Capture the cell that displays the provided text and extract its [x, y] central coordinate. 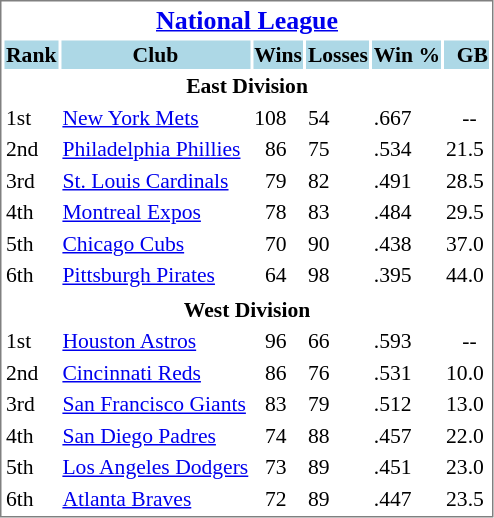
37.0 [468, 244]
73 [278, 467]
Houston Astros [156, 341]
.534 [406, 149]
74 [278, 436]
.491 [406, 180]
Chicago Cubs [156, 244]
.438 [406, 244]
21.5 [468, 149]
Atlanta Braves [156, 498]
70 [278, 244]
66 [338, 341]
New York Mets [156, 118]
78 [278, 212]
.395 [406, 275]
West Division [246, 310]
10.0 [468, 372]
96 [278, 341]
Win % [406, 54]
Philadelphia Phillies [156, 149]
St. Louis Cardinals [156, 180]
28.5 [468, 180]
44.0 [468, 275]
76 [338, 372]
East Division [246, 86]
San Diego Padres [156, 436]
Rank [30, 54]
.457 [406, 436]
.447 [406, 498]
National League [246, 20]
.593 [406, 341]
Cincinnati Reds [156, 372]
54 [338, 118]
Losses [338, 54]
.484 [406, 212]
108 [278, 118]
Pittsburgh Pirates [156, 275]
GB [468, 54]
29.5 [468, 212]
23.5 [468, 498]
.531 [406, 372]
82 [338, 180]
.512 [406, 404]
75 [338, 149]
San Francisco Giants [156, 404]
.667 [406, 118]
Wins [278, 54]
90 [338, 244]
Los Angeles Dodgers [156, 467]
23.0 [468, 467]
88 [338, 436]
72 [278, 498]
22.0 [468, 436]
Club [156, 54]
64 [278, 275]
.451 [406, 467]
13.0 [468, 404]
Montreal Expos [156, 212]
98 [338, 275]
